Extract the [X, Y] coordinate from the center of the cell holding the provided text.  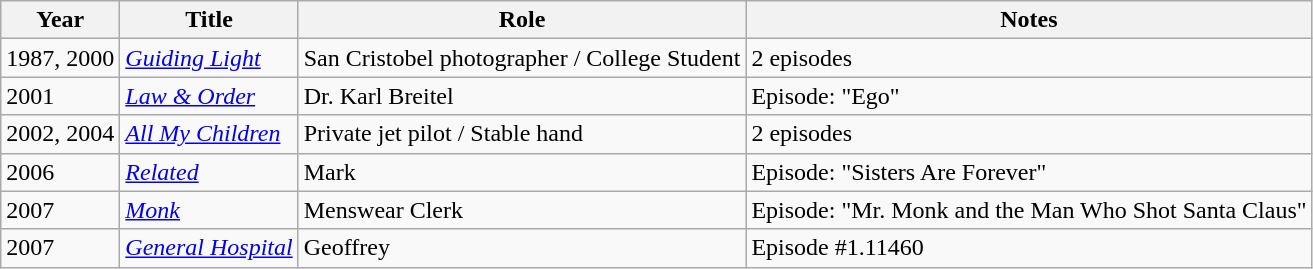
Monk [209, 210]
2006 [60, 172]
1987, 2000 [60, 58]
Related [209, 172]
Notes [1029, 20]
Geoffrey [522, 248]
Episode: "Mr. Monk and the Man Who Shot Santa Claus" [1029, 210]
Role [522, 20]
Guiding Light [209, 58]
Law & Order [209, 96]
Menswear Clerk [522, 210]
Title [209, 20]
2002, 2004 [60, 134]
San Cristobel photographer / College Student [522, 58]
Mark [522, 172]
All My Children [209, 134]
Private jet pilot / Stable hand [522, 134]
Episode: "Ego" [1029, 96]
Episode #1.11460 [1029, 248]
Year [60, 20]
General Hospital [209, 248]
2001 [60, 96]
Episode: "Sisters Are Forever" [1029, 172]
Dr. Karl Breitel [522, 96]
